Identify which cell holds the provided text, then report its (X, Y) central coordinate. 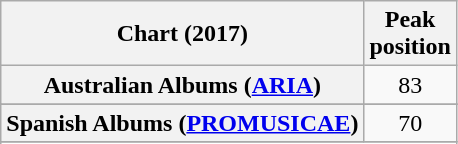
70 (410, 123)
Australian Albums (ARIA) (182, 85)
83 (410, 85)
Spanish Albums (PROMUSICAE) (182, 123)
Chart (2017) (182, 34)
Peak position (410, 34)
